Identify which cell holds the provided text, then report its [X, Y] central coordinate. 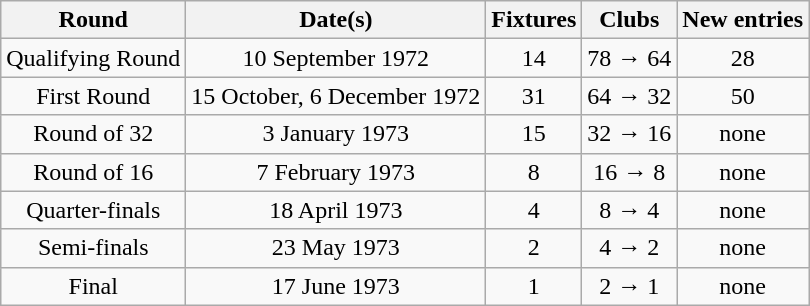
Round of 32 [94, 134]
2 [534, 248]
50 [743, 96]
First Round [94, 96]
31 [534, 96]
18 April 1973 [336, 210]
Final [94, 286]
Date(s) [336, 20]
Round [94, 20]
14 [534, 58]
8 [534, 172]
23 May 1973 [336, 248]
Round of 16 [94, 172]
Fixtures [534, 20]
16 → 8 [630, 172]
Semi-finals [94, 248]
8 → 4 [630, 210]
Clubs [630, 20]
Qualifying Round [94, 58]
Quarter-finals [94, 210]
10 September 1972 [336, 58]
32 → 16 [630, 134]
64 → 32 [630, 96]
New entries [743, 20]
15 [534, 134]
17 June 1973 [336, 286]
4 → 2 [630, 248]
4 [534, 210]
7 February 1973 [336, 172]
78 → 64 [630, 58]
2 → 1 [630, 286]
15 October, 6 December 1972 [336, 96]
1 [534, 286]
3 January 1973 [336, 134]
28 [743, 58]
